Search for the cell housing the specified text and yield its (X, Y) center coordinate. 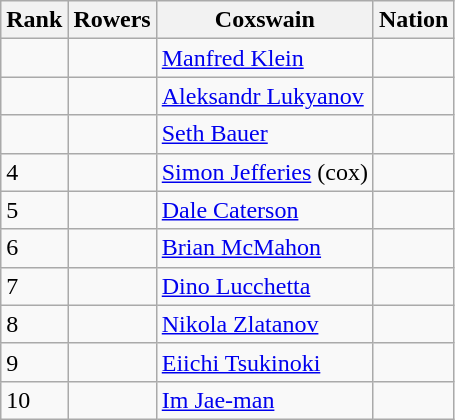
Nation (413, 20)
6 (34, 248)
9 (34, 362)
Aleksandr Lukyanov (264, 96)
10 (34, 400)
Rowers (112, 20)
Coxswain (264, 20)
7 (34, 286)
Im Jae-man (264, 400)
Dale Caterson (264, 210)
Rank (34, 20)
Seth Bauer (264, 134)
4 (34, 172)
Dino Lucchetta (264, 286)
Brian McMahon (264, 248)
8 (34, 324)
Eiichi Tsukinoki (264, 362)
Manfred Klein (264, 58)
5 (34, 210)
Simon Jefferies (cox) (264, 172)
Nikola Zlatanov (264, 324)
